Provide the [X, Y] coordinate of the cell's center where the given text is located.  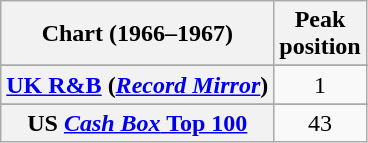
US Cash Box Top 100 [138, 123]
43 [320, 123]
1 [320, 85]
UK R&B (Record Mirror) [138, 85]
Peakposition [320, 34]
Chart (1966–1967) [138, 34]
